Capture the cell that displays the provided text and extract its [X, Y] central coordinate. 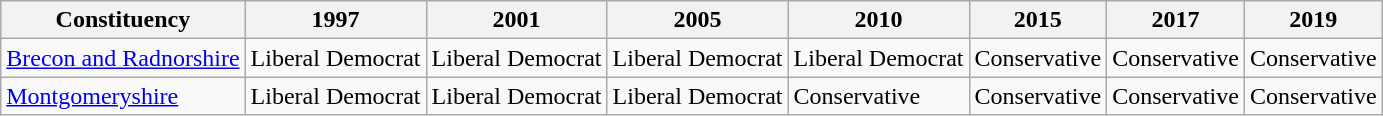
2015 [1038, 20]
2001 [516, 20]
2019 [1313, 20]
2017 [1176, 20]
Constituency [123, 20]
2005 [698, 20]
1997 [336, 20]
Brecon and Radnorshire [123, 58]
2010 [878, 20]
Montgomeryshire [123, 96]
